Identify which cell holds the provided text, then report its [X, Y] central coordinate. 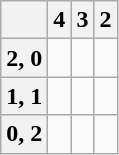
3 [82, 20]
4 [60, 20]
2 [106, 20]
2, 0 [24, 58]
1, 1 [24, 96]
0, 2 [24, 134]
